Scan for the cell matching the given text and deliver its (X, Y) coordinate at center. 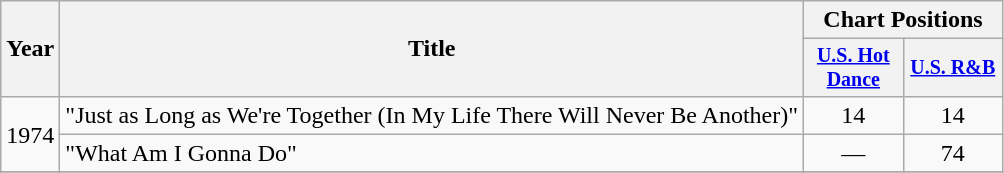
Chart Positions (904, 20)
1974 (30, 134)
"Just as Long as We're Together (In My Life There Will Never Be Another)" (432, 115)
— (854, 153)
U.S. R&B (952, 68)
Title (432, 49)
Year (30, 49)
"What Am I Gonna Do" (432, 153)
U.S. Hot Dance (854, 68)
74 (952, 153)
